Detect which cell encompasses the target text, then output its (X, Y) center coordinate. 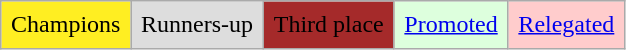
Third place (328, 25)
Relegated (566, 25)
Champions (66, 25)
Runners-up (198, 25)
Promoted (451, 25)
